Return the [x, y] coordinate for the center point of the cell that contains the specified text.  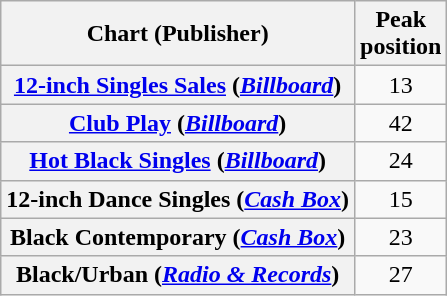
Club Play (Billboard) [178, 123]
23 [401, 237]
Black Contemporary (Cash Box) [178, 237]
Peakposition [401, 34]
15 [401, 199]
Black/Urban (Radio & Records) [178, 275]
13 [401, 85]
24 [401, 161]
Hot Black Singles (Billboard) [178, 161]
12-inch Singles Sales (Billboard) [178, 85]
42 [401, 123]
27 [401, 275]
Chart (Publisher) [178, 34]
12-inch Dance Singles (Cash Box) [178, 199]
